Identify which cell holds the provided text, then report its [x, y] central coordinate. 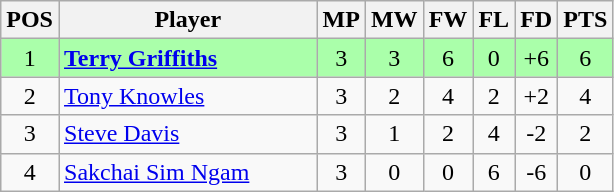
FD [536, 20]
POS [30, 20]
Steve Davis [188, 134]
+6 [536, 58]
Terry Griffiths [188, 58]
PTS [586, 20]
FL [494, 20]
+2 [536, 96]
-2 [536, 134]
Sakchai Sim Ngam [188, 172]
FW [448, 20]
Tony Knowles [188, 96]
Player [188, 20]
MP [341, 20]
-6 [536, 172]
MW [394, 20]
